Locate the cell with the specified text and output its [x, y] center coordinate. 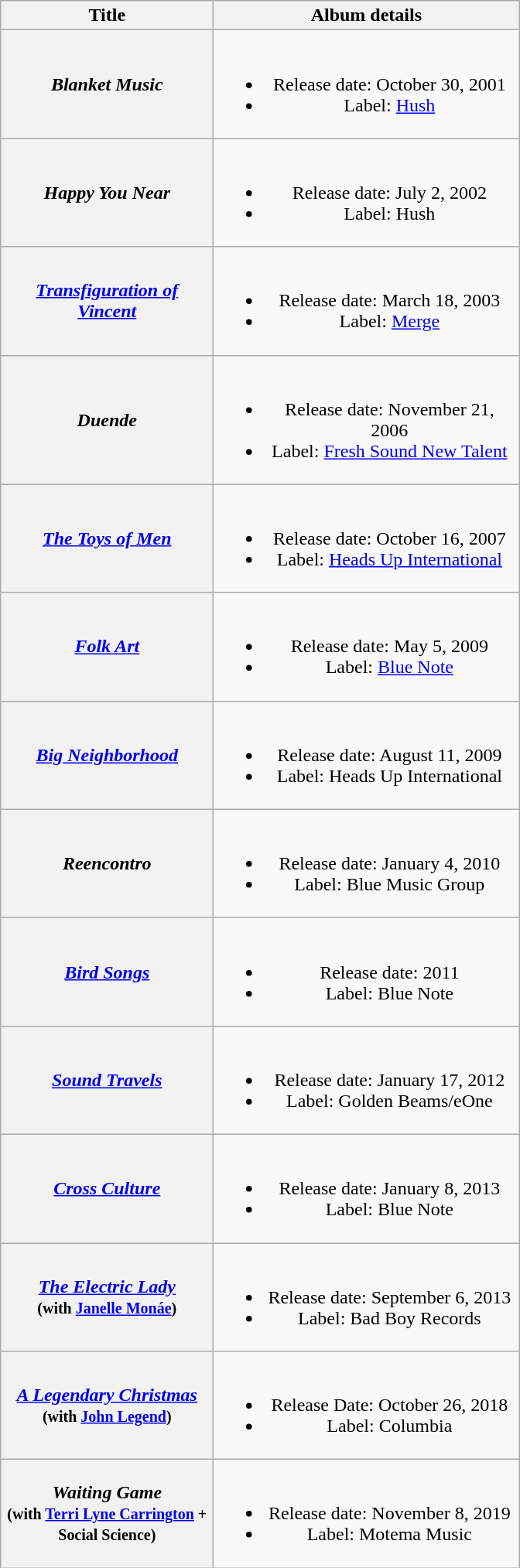
Big Neighborhood [107, 755]
Reencontro [107, 863]
The Toys of Men [107, 538]
Release date: November 8, 2019Label: Motema Music [367, 1514]
Waiting Game (with Terri Lyne Carrington + Social Science) [107, 1514]
Sound Travels [107, 1080]
Release date: November 21, 2006Label: Fresh Sound New Talent [367, 419]
Release date: May 5, 2009Label: Blue Note [367, 647]
Title [107, 15]
Release date: October 30, 2001Label: Hush [367, 84]
Folk Art [107, 647]
Release date: January 8, 2013Label: Blue Note [367, 1188]
The Electric Lady (with Janelle Monáe) [107, 1296]
Release date: January 17, 2012Label: Golden Beams/eOne [367, 1080]
Release date: October 16, 2007Label: Heads Up International [367, 538]
Cross Culture [107, 1188]
Release date: January 4, 2010Label: Blue Music Group [367, 863]
Release date: September 6, 2013Label: Bad Boy Records [367, 1296]
Duende [107, 419]
Release date: August 11, 2009Label: Heads Up International [367, 755]
Bird Songs [107, 972]
Happy You Near [107, 193]
Album details [367, 15]
Transfiguration of Vincent [107, 301]
Release date: 2011Label: Blue Note [367, 972]
Release date: March 18, 2003Label: Merge [367, 301]
A Legendary Christmas (with John Legend) [107, 1406]
Blanket Music [107, 84]
Release Date: October 26, 2018Label: Columbia [367, 1406]
Release date: July 2, 2002Label: Hush [367, 193]
